Scan for the cell matching the given text and deliver its [X, Y] coordinate at center. 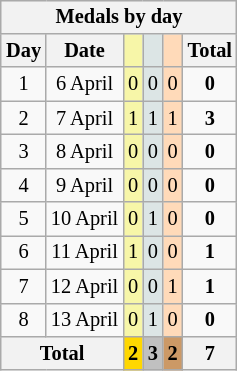
6 [24, 253]
10 April [84, 219]
9 April [84, 185]
Day [24, 51]
4 [24, 185]
Date [84, 51]
7 April [84, 118]
Medals by day [119, 17]
8 April [84, 152]
6 April [84, 84]
8 [24, 320]
5 [24, 219]
13 April [84, 320]
12 April [84, 286]
11 April [84, 253]
